Determine the (x, y) coordinate at the center of the cell enclosing the given text.  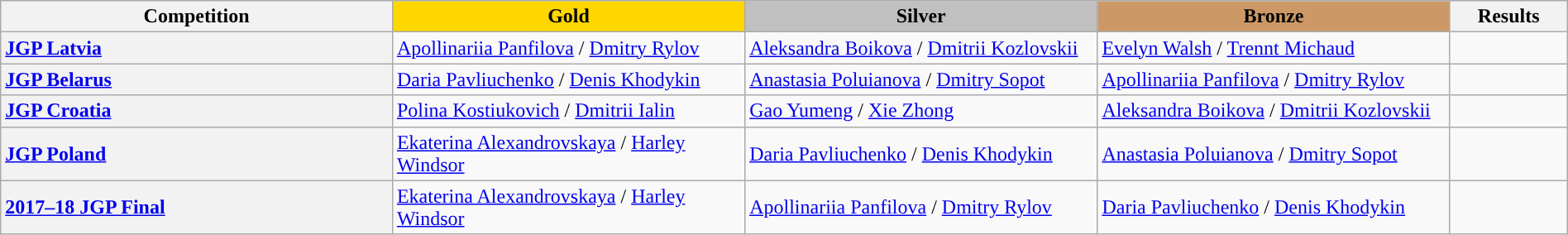
Bronze (1274, 17)
Polina Kostiukovich / Dmitrii Ialin (568, 111)
JGP Latvia (197, 48)
Gao Yumeng / Xie Zhong (921, 111)
JGP Poland (197, 154)
Results (1508, 17)
Silver (921, 17)
Evelyn Walsh / Trennt Michaud (1274, 48)
2017–18 JGP Final (197, 207)
JGP Croatia (197, 111)
JGP Belarus (197, 79)
Gold (568, 17)
Competition (197, 17)
